Detect which cell encompasses the target text, then output its (x, y) center coordinate. 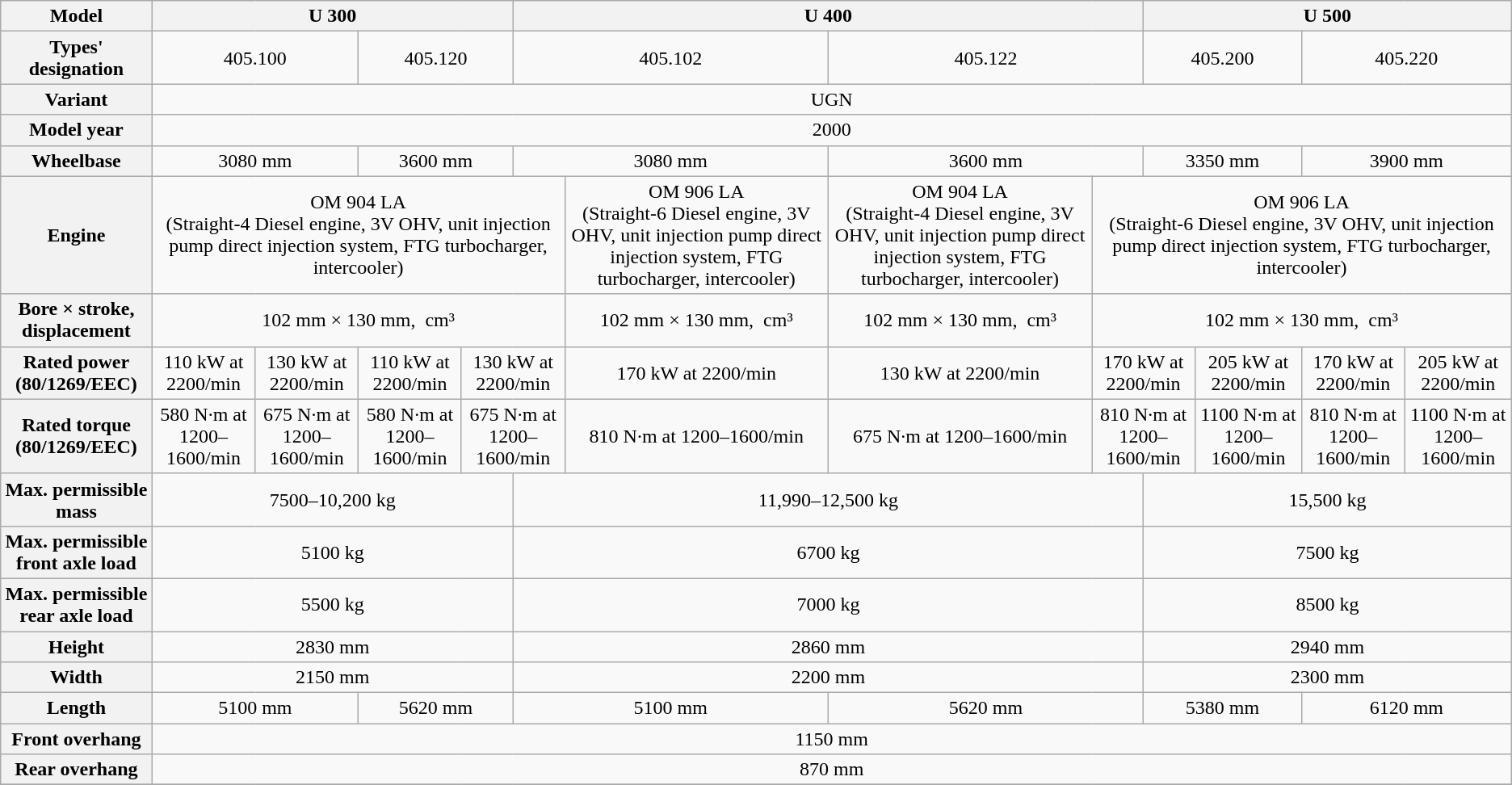
7000 kg (828, 604)
Length (76, 708)
Engine (76, 235)
6700 kg (828, 552)
Front overhang (76, 739)
Model (76, 16)
870 mm (832, 770)
Max. permissible rear axle load (76, 604)
Rated power (80/1269/EEC) (76, 373)
7500–10,200 kg (333, 499)
5500 kg (333, 604)
1150 mm (832, 739)
Max. permissible mass (76, 499)
U 500 (1328, 16)
Rated torque (80/1269/EEC) (76, 436)
2830 mm (333, 647)
Wheelbase (76, 161)
Max. permissible front axle load (76, 552)
5380 mm (1223, 708)
2860 mm (828, 647)
Model year (76, 130)
8500 kg (1328, 604)
U 400 (828, 16)
405.200 (1223, 58)
Rear overhang (76, 770)
Types' designation (76, 58)
3900 mm (1406, 161)
5100 kg (333, 552)
6120 mm (1406, 708)
UGN (832, 99)
Bore × stroke, displacement (76, 320)
405.220 (1406, 58)
11,990–12,500 kg (828, 499)
405.120 (436, 58)
2940 mm (1328, 647)
2200 mm (828, 678)
405.102 (670, 58)
3350 mm (1223, 161)
7500 kg (1328, 552)
405.100 (255, 58)
2150 mm (333, 678)
405.122 (985, 58)
2000 (832, 130)
2300 mm (1328, 678)
Variant (76, 99)
U 300 (333, 16)
15,500 kg (1328, 499)
Width (76, 678)
Height (76, 647)
